Identify which cell holds the provided text, then report its [x, y] central coordinate. 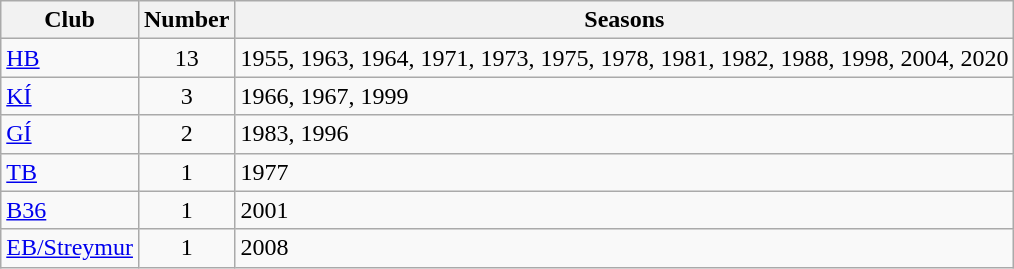
13 [186, 58]
Number [186, 20]
TB [70, 172]
EB/Streymur [70, 248]
1977 [624, 172]
1955, 1963, 1964, 1971, 1973, 1975, 1978, 1981, 1982, 1988, 1998, 2004, 2020 [624, 58]
2 [186, 134]
Club [70, 20]
B36 [70, 210]
1983, 1996 [624, 134]
1966, 1967, 1999 [624, 96]
Seasons [624, 20]
2001 [624, 210]
GÍ [70, 134]
3 [186, 96]
HB [70, 58]
KÍ [70, 96]
2008 [624, 248]
